Scan for the cell matching the given text and deliver its [X, Y] coordinate at center. 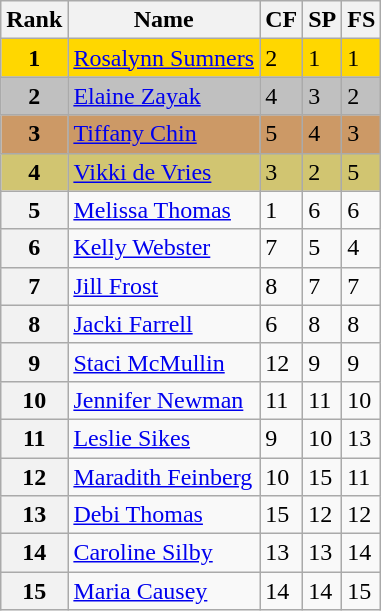
Maradith Feinberg [164, 477]
Rosalynn Sumners [164, 58]
Staci McMullin [164, 362]
SP [322, 20]
Vikki de Vries [164, 172]
Caroline Silby [164, 553]
Jacki Farrell [164, 324]
CF [282, 20]
Kelly Webster [164, 248]
Jennifer Newman [164, 400]
Jill Frost [164, 286]
Elaine Zayak [164, 96]
Melissa Thomas [164, 210]
Rank [34, 20]
Leslie Sikes [164, 438]
Debi Thomas [164, 515]
Name [164, 20]
FS [362, 20]
Maria Causey [164, 591]
Tiffany Chin [164, 134]
